Output the [X, Y] coordinate of the center of the cell containing the given text.  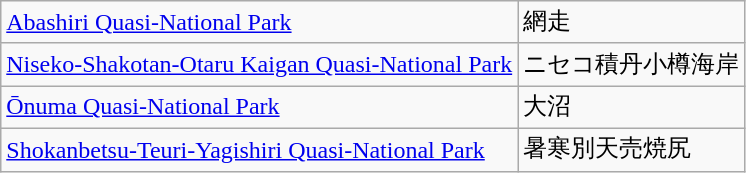
Ōnuma Quasi-National Park [260, 108]
ニセコ積丹小樽海岸 [632, 64]
Niseko-Shakotan-Otaru Kaigan Quasi-National Park [260, 64]
網走 [632, 22]
Shokanbetsu-Teuri-Yagishiri Quasi-National Park [260, 150]
大沼 [632, 108]
Abashiri Quasi-National Park [260, 22]
暑寒別天売焼尻 [632, 150]
